Identify which cell holds the provided text, then report its [X, Y] central coordinate. 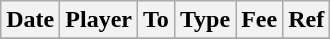
Type [204, 20]
Ref [306, 20]
Player [99, 20]
Date [30, 20]
Fee [260, 20]
To [156, 20]
